Identify which cell holds the provided text, then report its [X, Y] central coordinate. 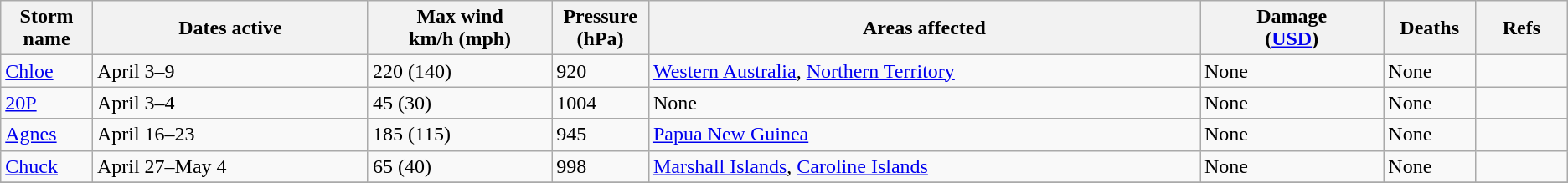
April 3–4 [230, 103]
45 (30) [459, 103]
Deaths [1430, 28]
1004 [601, 103]
Storm name [47, 28]
Western Australia, Northern Territory [924, 71]
945 [601, 135]
Areas affected [924, 28]
Max windkm/h (mph) [459, 28]
20P [47, 103]
Marshall Islands, Caroline Islands [924, 166]
Damage(USD) [1292, 28]
Agnes [47, 135]
April 27–May 4 [230, 166]
65 (40) [459, 166]
Chuck [47, 166]
Papua New Guinea [924, 135]
998 [601, 166]
Refs [1521, 28]
185 (115) [459, 135]
April 16–23 [230, 135]
220 (140) [459, 71]
Pressure(hPa) [601, 28]
Chloe [47, 71]
Dates active [230, 28]
920 [601, 71]
April 3–9 [230, 71]
